Pinpoint the cell where the given text exists, returning its (X, Y) midpoint coordinate. 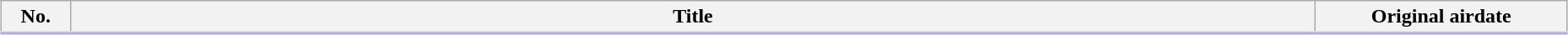
Original airdate (1441, 17)
Title (693, 17)
No. (35, 17)
